Locate the cell with the specified text and output its (x, y) center coordinate. 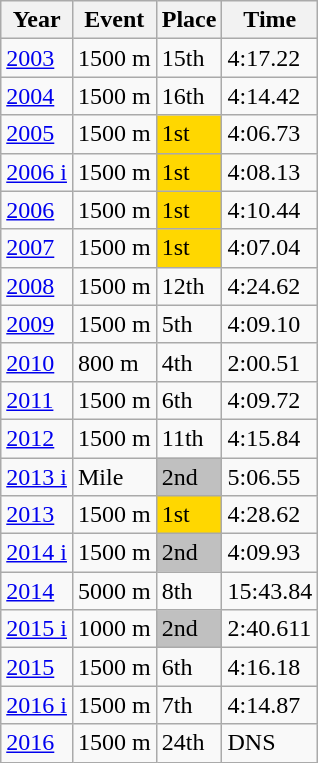
2016 i (37, 705)
24th (189, 743)
Event (114, 20)
4:07.04 (270, 248)
2:40.611 (270, 629)
2011 (37, 400)
Year (37, 20)
2004 (37, 96)
4:10.44 (270, 210)
4:09.93 (270, 553)
Place (189, 20)
12th (189, 286)
2:00.51 (270, 362)
4:24.62 (270, 286)
2010 (37, 362)
DNS (270, 743)
16th (189, 96)
7th (189, 705)
2009 (37, 324)
4:06.73 (270, 134)
2008 (37, 286)
2003 (37, 58)
4:14.87 (270, 705)
2014 i (37, 553)
2007 (37, 248)
4:09.72 (270, 400)
2013 (37, 515)
2006 i (37, 172)
11th (189, 438)
2015 (37, 667)
2005 (37, 134)
2012 (37, 438)
4:09.10 (270, 324)
4:17.22 (270, 58)
Mile (114, 477)
4:28.62 (270, 515)
4:16.18 (270, 667)
4:14.42 (270, 96)
2015 i (37, 629)
5000 m (114, 591)
15:43.84 (270, 591)
Time (270, 20)
5:06.55 (270, 477)
2013 i (37, 477)
1000 m (114, 629)
8th (189, 591)
2016 (37, 743)
5th (189, 324)
2006 (37, 210)
15th (189, 58)
4th (189, 362)
4:15.84 (270, 438)
2014 (37, 591)
4:08.13 (270, 172)
800 m (114, 362)
